Search for the cell housing the specified text and yield its (x, y) center coordinate. 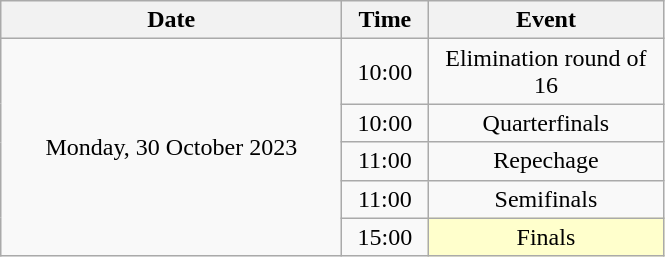
Finals (546, 237)
Semifinals (546, 199)
15:00 (385, 237)
Event (546, 20)
Repechage (546, 161)
Time (385, 20)
Elimination round of 16 (546, 72)
Monday, 30 October 2023 (172, 148)
Date (172, 20)
Quarterfinals (546, 123)
